Capture the cell that displays the provided text and extract its [X, Y] central coordinate. 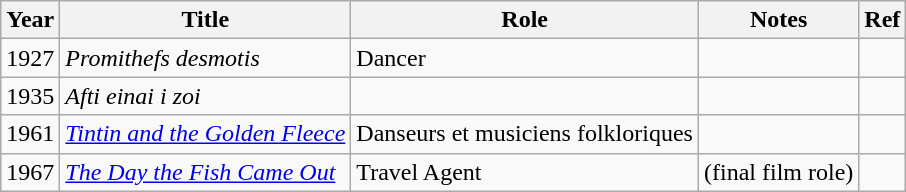
Year [30, 20]
Dancer [525, 58]
1935 [30, 96]
Ref [882, 20]
Tintin and the Golden Fleece [206, 134]
Title [206, 20]
Notes [778, 20]
Travel Agent [525, 172]
(final film role) [778, 172]
1967 [30, 172]
Afti einai i zoi [206, 96]
1961 [30, 134]
The Day the Fish Came Out [206, 172]
1927 [30, 58]
Danseurs et musiciens folkloriques [525, 134]
Promithefs desmotis [206, 58]
Role [525, 20]
